Determine the (x, y) coordinate at the center of the cell enclosing the given text.  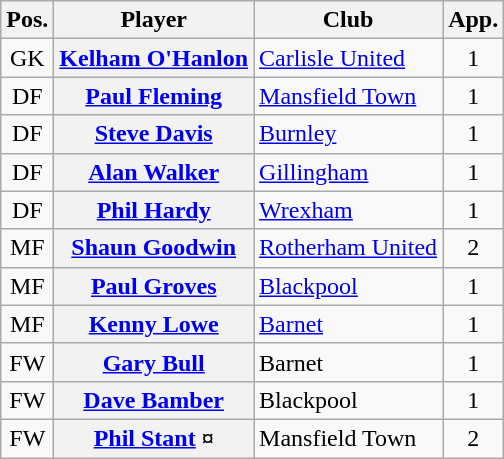
Player (154, 20)
Phil Stant ¤ (154, 438)
Burnley (348, 134)
Pos. (28, 20)
GK (28, 58)
Phil Hardy (154, 210)
Rotherham United (348, 248)
Alan Walker (154, 172)
App. (474, 20)
Paul Fleming (154, 96)
Club (348, 20)
Gillingham (348, 172)
Carlisle United (348, 58)
Paul Groves (154, 286)
Shaun Goodwin (154, 248)
Kenny Lowe (154, 324)
Dave Bamber (154, 400)
Steve Davis (154, 134)
Kelham O'Hanlon (154, 58)
Wrexham (348, 210)
Gary Bull (154, 362)
